For the text-containing cell, return its midpoint in (x, y) coordinate format. 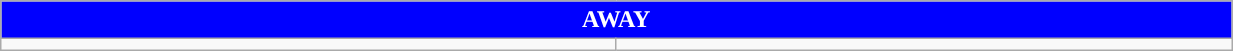
AWAY (616, 20)
